Pinpoint the cell where the given text exists, returning its [X, Y] midpoint coordinate. 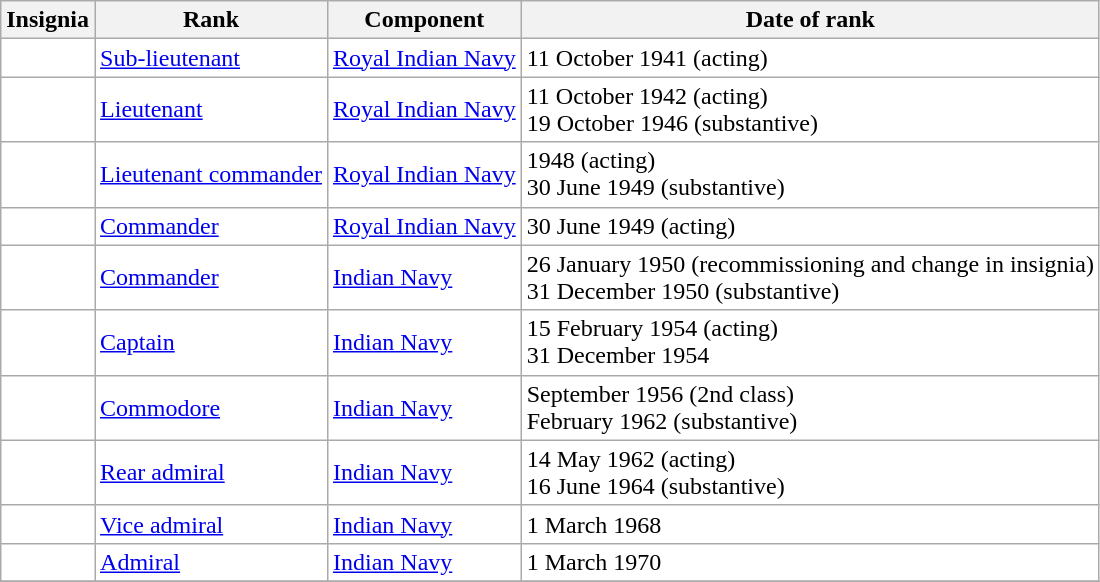
11 October 1942 (acting)19 October 1946 (substantive) [810, 110]
14 May 1962 (acting)16 June 1964 (substantive) [810, 472]
Lieutenant commander [212, 174]
Insignia [48, 20]
30 June 1949 (acting) [810, 226]
11 October 1941 (acting) [810, 58]
1 March 1970 [810, 562]
1948 (acting)30 June 1949 (substantive) [810, 174]
26 January 1950 (recommissioning and change in insignia)31 December 1950 (substantive) [810, 278]
Date of rank [810, 20]
Commodore [212, 408]
Captain [212, 342]
Component [424, 20]
September 1956 (2nd class)February 1962 (substantive) [810, 408]
Rank [212, 20]
15 February 1954 (acting)31 December 1954 [810, 342]
Lieutenant [212, 110]
Sub-lieutenant [212, 58]
Rear admiral [212, 472]
Vice admiral [212, 524]
Admiral [212, 562]
1 March 1968 [810, 524]
